From the cell containing the given text, extract its center point as [X, Y] coordinate. 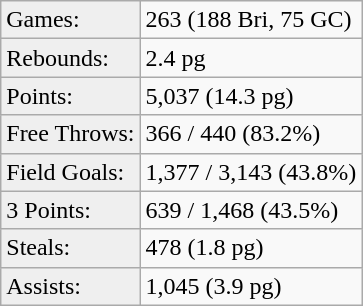
5,037 (14.3 pg) [251, 96]
Assists: [70, 286]
Rebounds: [70, 58]
Steals: [70, 248]
263 (188 Bri, 75 GC) [251, 20]
Games: [70, 20]
2.4 pg [251, 58]
478 (1.8 pg) [251, 248]
1,045 (3.9 pg) [251, 286]
639 / 1,468 (43.5%) [251, 210]
366 / 440 (83.2%) [251, 134]
Field Goals: [70, 172]
Points: [70, 96]
3 Points: [70, 210]
Free Throws: [70, 134]
1,377 / 3,143 (43.8%) [251, 172]
